Locate the cell with the specified text and output its [X, Y] center coordinate. 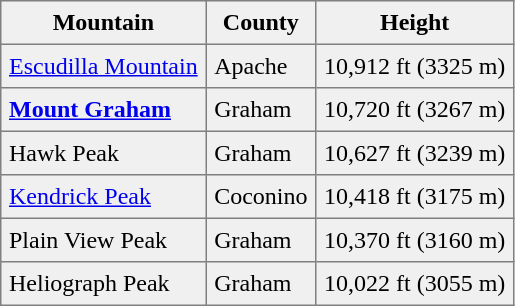
Apache [261, 66]
Hawk Peak [104, 153]
Mountain [104, 23]
10,370 ft (3160 m) [415, 240]
Mount Graham [104, 110]
Coconino [261, 197]
Escudilla Mountain [104, 66]
Heliograph Peak [104, 284]
10,022 ft (3055 m) [415, 284]
Height [415, 23]
Plain View Peak [104, 240]
10,912 ft (3325 m) [415, 66]
10,418 ft (3175 m) [415, 197]
County [261, 23]
10,627 ft (3239 m) [415, 153]
Kendrick Peak [104, 197]
10,720 ft (3267 m) [415, 110]
